Extract the (x, y) coordinate from the center of the cell holding the provided text.  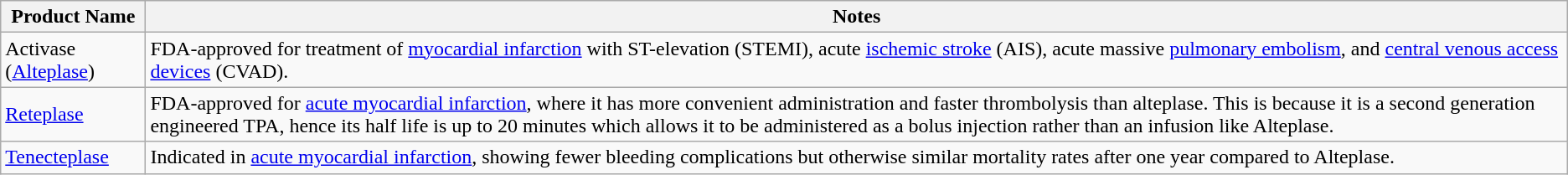
Reteplase (74, 114)
Notes (856, 17)
Activase (Alteplase) (74, 60)
Product Name (74, 17)
Tenecteplase (74, 157)
